Scan for the cell matching the given text and deliver its [x, y] coordinate at center. 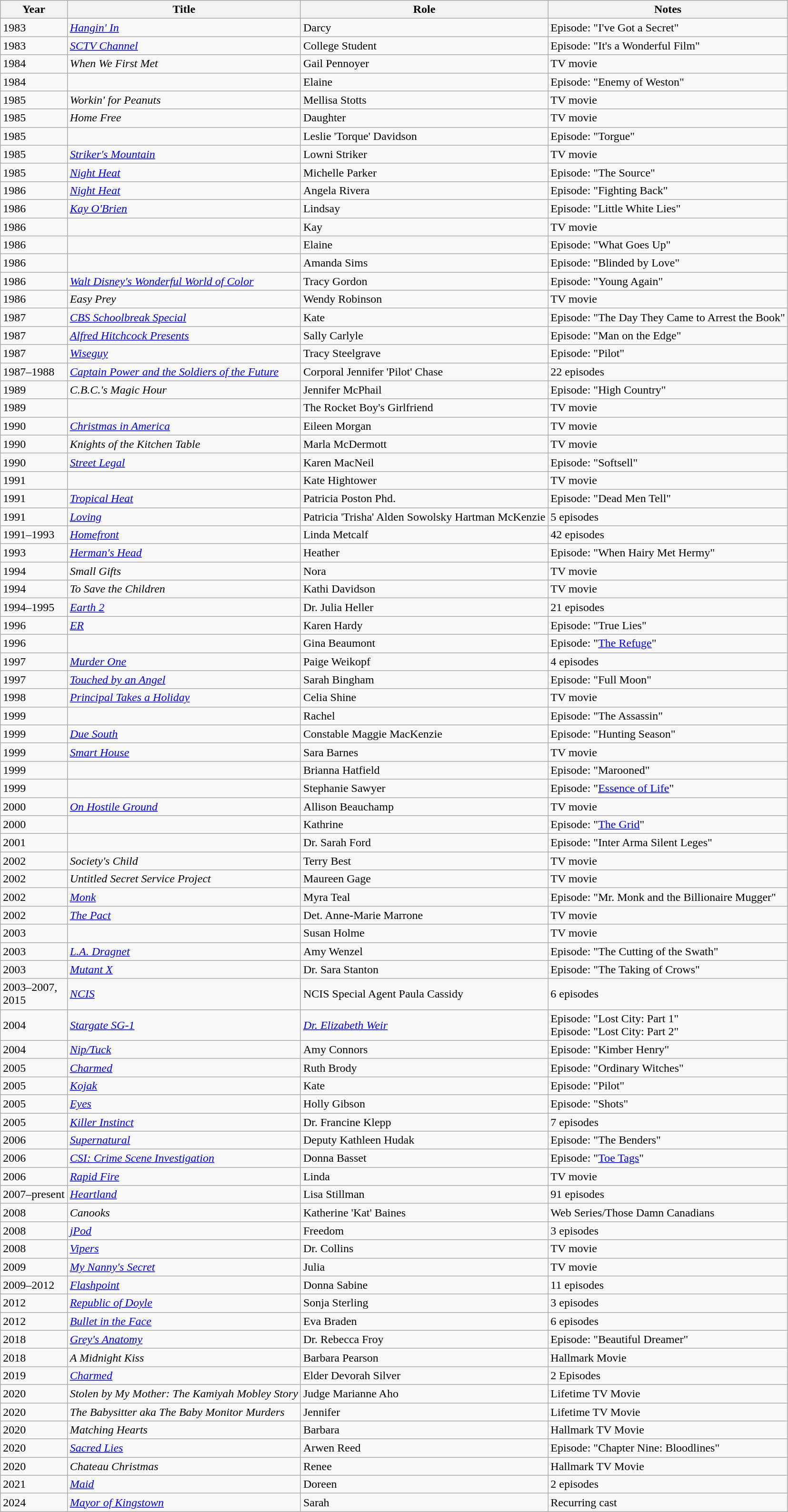
Episode: "Kimber Henry" [668, 1049]
Lowni Striker [424, 154]
Episode: "The Benders" [668, 1140]
Tracy Steelgrave [424, 354]
Christmas in America [184, 426]
Killer Instinct [184, 1122]
7 episodes [668, 1122]
Episode: "When Hairy Met Hermy" [668, 553]
Stargate SG-1 [184, 1025]
Eileen Morgan [424, 426]
1987–1988 [34, 372]
Brianna Hatfield [424, 770]
Katherine 'Kat' Baines [424, 1213]
Karen MacNeil [424, 462]
Kate Hightower [424, 480]
Captain Power and the Soldiers of the Future [184, 372]
Judge Marianne Aho [424, 1393]
Eva Braden [424, 1321]
Julia [424, 1267]
Episode: "It's a Wonderful Film" [668, 46]
Wendy Robinson [424, 299]
Easy Prey [184, 299]
Role [424, 10]
To Save the Children [184, 589]
Sonja Sterling [424, 1303]
ER [184, 625]
Darcy [424, 28]
Susan Holme [424, 933]
Episode: "The Taking of Crows" [668, 969]
Nip/Tuck [184, 1049]
Episode: "Softsell" [668, 462]
Street Legal [184, 462]
Flashpoint [184, 1285]
Striker's Mountain [184, 154]
Episode: "Hunting Season" [668, 734]
Kay O'Brien [184, 208]
Dr. Collins [424, 1249]
Loving [184, 516]
Stolen by My Mother: The Kamiyah Mobley Story [184, 1393]
Homefront [184, 535]
Patricia Poston Phd. [424, 498]
Herman's Head [184, 553]
Dr. Julia Heller [424, 607]
Det. Anne-Marie Marrone [424, 915]
Gail Pennoyer [424, 64]
Canooks [184, 1213]
Heartland [184, 1195]
Episode: "The Grid" [668, 825]
2 Episodes [668, 1375]
Maid [184, 1484]
Holly Gibson [424, 1104]
Title [184, 10]
NCIS [184, 994]
Elder Devorah Silver [424, 1375]
Dr. Elizabeth Weir [424, 1025]
Gina Beaumont [424, 643]
Web Series/Those Damn Canadians [668, 1213]
Linda Metcalf [424, 535]
Kay [424, 227]
Episode: "Beautiful Dreamer" [668, 1339]
Doreen [424, 1484]
Daughter [424, 118]
91 episodes [668, 1195]
1991–1993 [34, 535]
On Hostile Ground [184, 807]
When We First Met [184, 64]
Episode: "The Day They Came to Arrest the Book" [668, 317]
2021 [34, 1484]
College Student [424, 46]
Barbara [424, 1430]
Earth 2 [184, 607]
11 episodes [668, 1285]
Episode: "Lost City: Part 1"Episode: "Lost City: Part 2" [668, 1025]
Tracy Gordon [424, 281]
Knights of the Kitchen Table [184, 444]
Dr. Rebecca Froy [424, 1339]
2009 [34, 1267]
Small Gifts [184, 571]
Episode: "Fighting Back" [668, 190]
Episode: "Marooned" [668, 770]
Episode: "The Refuge" [668, 643]
Mayor of Kingstown [184, 1502]
CSI: Crime Scene Investigation [184, 1158]
Dr. Francine Klepp [424, 1122]
1994–1995 [34, 607]
Supernatural [184, 1140]
Episode: "What Goes Up" [668, 245]
Episode: "The Assassin" [668, 716]
Renee [424, 1466]
Hangin' In [184, 28]
Kojak [184, 1086]
Episode: "Ordinary Witches" [668, 1067]
Stephanie Sawyer [424, 788]
Episode: "Full Moon" [668, 680]
Leslie 'Torque' Davidson [424, 136]
2009–2012 [34, 1285]
21 episodes [668, 607]
Recurring cast [668, 1502]
Amanda Sims [424, 263]
Vipers [184, 1249]
Lisa Stillman [424, 1195]
Allison Beauchamp [424, 807]
Wiseguy [184, 354]
Episode: "True Lies" [668, 625]
CBS Schoolbreak Special [184, 317]
Lindsay [424, 208]
Celia Shine [424, 698]
Episode: "Mr. Monk and the Billionaire Mugger" [668, 897]
L.A. Dragnet [184, 951]
Due South [184, 734]
Dr. Sara Stanton [424, 969]
Notes [668, 10]
22 episodes [668, 372]
Republic of Doyle [184, 1303]
The Pact [184, 915]
Arwen Reed [424, 1448]
Episode: "Little White Lies" [668, 208]
Untitled Secret Service Project [184, 879]
Matching Hearts [184, 1430]
A Midnight Kiss [184, 1357]
Mellisa Stotts [424, 100]
Marla McDermott [424, 444]
Episode: "The Cutting of the Swath" [668, 951]
2019 [34, 1375]
C.B.C.'s Magic Hour [184, 390]
Rachel [424, 716]
42 episodes [668, 535]
Terry Best [424, 861]
2007–present [34, 1195]
Nora [424, 571]
NCIS Special Agent Paula Cassidy [424, 994]
Sarah [424, 1502]
Sara Barnes [424, 752]
Episode: "Blinded by Love" [668, 263]
5 episodes [668, 516]
Touched by an Angel [184, 680]
2001 [34, 843]
Sacred Lies [184, 1448]
1998 [34, 698]
Episode: "Young Again" [668, 281]
Rapid Fire [184, 1176]
Ruth Brody [424, 1067]
Jennifer [424, 1412]
Mutant X [184, 969]
Society's Child [184, 861]
Walt Disney's Wonderful World of Color [184, 281]
Home Free [184, 118]
Episode: "Enemy of Weston" [668, 82]
Constable Maggie MacKenzie [424, 734]
Episode: "Chapter Nine: Bloodlines" [668, 1448]
Amy Connors [424, 1049]
Year [34, 10]
Sally Carlyle [424, 336]
Amy Wenzel [424, 951]
Episode: "Torgue" [668, 136]
Kathrine [424, 825]
Linda [424, 1176]
Episode: "Toe Tags" [668, 1158]
Karen Hardy [424, 625]
Maureen Gage [424, 879]
Myra Teal [424, 897]
The Rocket Boy's Girlfriend [424, 408]
Grey's Anatomy [184, 1339]
Deputy Kathleen Hudak [424, 1140]
Episode: "Inter Arma Silent Leges" [668, 843]
Corporal Jennifer 'Pilot' Chase [424, 372]
Hallmark Movie [668, 1357]
Episode: "Dead Men Tell" [668, 498]
Alfred Hitchcock Presents [184, 336]
Freedom [424, 1231]
Episode: "I've Got a Secret" [668, 28]
Chateau Christmas [184, 1466]
Monk [184, 897]
Smart House [184, 752]
Dr. Sarah Ford [424, 843]
Episode: "Shots" [668, 1104]
Episode: "High Country" [668, 390]
Paige Weikopf [424, 662]
Murder One [184, 662]
My Nanny's Secret [184, 1267]
Donna Basset [424, 1158]
Patricia 'Trisha' Alden Sowolsky Hartman McKenzie [424, 516]
Heather [424, 553]
Episode: "Man on the Edge" [668, 336]
Episode: "The Source" [668, 172]
Michelle Parker [424, 172]
Bullet in the Face [184, 1321]
2024 [34, 1502]
Jennifer McPhail [424, 390]
Principal Takes a Holiday [184, 698]
Barbara Pearson [424, 1357]
Workin' for Peanuts [184, 100]
2 episodes [668, 1484]
Episode: "Essence of Life" [668, 788]
Sarah Bingham [424, 680]
Kathi Davidson [424, 589]
jPod [184, 1231]
Donna Sabine [424, 1285]
1993 [34, 553]
The Babysitter aka The Baby Monitor Murders [184, 1412]
Tropical Heat [184, 498]
SCTV Channel [184, 46]
Eyes [184, 1104]
2003–2007, 2015 [34, 994]
4 episodes [668, 662]
Angela Rivera [424, 190]
